Find where the given text appears and provide that cell's center as (X, Y) coordinate. 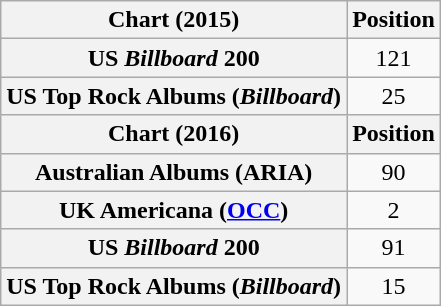
121 (394, 58)
25 (394, 96)
2 (394, 210)
91 (394, 248)
90 (394, 172)
15 (394, 286)
Australian Albums (ARIA) (174, 172)
Chart (2015) (174, 20)
Chart (2016) (174, 134)
UK Americana (OCC) (174, 210)
